Scan for the cell matching the given text and deliver its [x, y] coordinate at center. 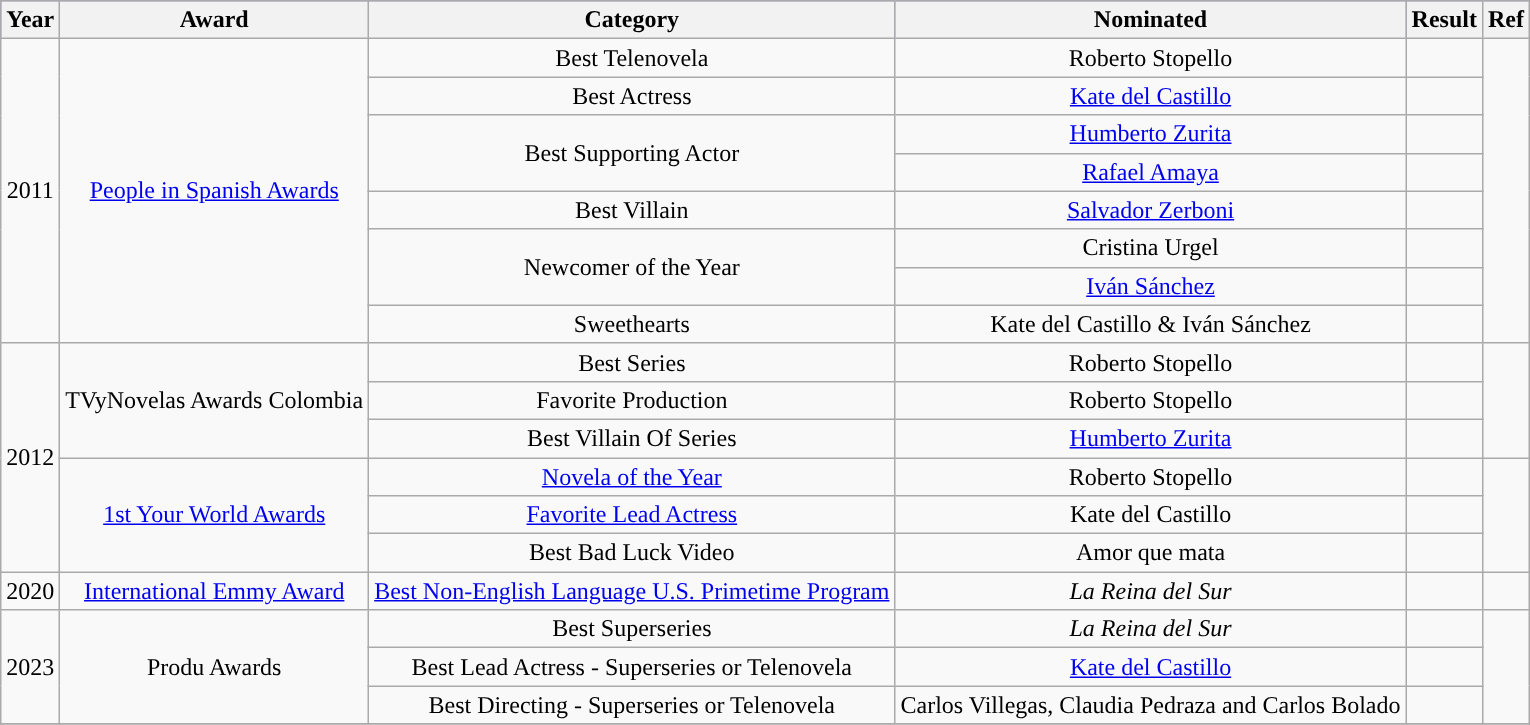
Best Telenovela [632, 58]
Year [30, 20]
1st Your World Awards [214, 515]
People in Spanish Awards [214, 191]
Best Supporting Actor [632, 153]
Best Villain [632, 210]
Result [1444, 20]
Best Superseries [632, 629]
Best Directing - Superseries or Telenovela [632, 705]
Ref [1506, 20]
International Emmy Award [214, 591]
Cristina Urgel [1150, 248]
Amor que mata [1150, 553]
Best Lead Actress - Superseries or Telenovela [632, 667]
Best Villain Of Series [632, 438]
Kate del Castillo & Iván Sánchez [1150, 324]
Nominated [1150, 20]
Best Bad Luck Video [632, 553]
Produ Awards [214, 667]
Best Actress [632, 96]
2023 [30, 667]
TVyNovelas Awards Colombia [214, 400]
Award [214, 20]
Iván Sánchez [1150, 286]
2012 [30, 457]
2011 [30, 191]
Favorite Lead Actress [632, 515]
Salvador Zerboni [1150, 210]
Rafael Amaya [1150, 172]
Best Series [632, 362]
Sweethearts [632, 324]
Novela of the Year [632, 477]
Best Non-English Language U.S. Primetime Program [632, 591]
Newcomer of the Year [632, 267]
Favorite Production [632, 400]
Category [632, 20]
Carlos Villegas, Claudia Pedraza and Carlos Bolado [1150, 705]
2020 [30, 591]
